Extract the [X, Y] coordinate from the center of the cell holding the provided text.  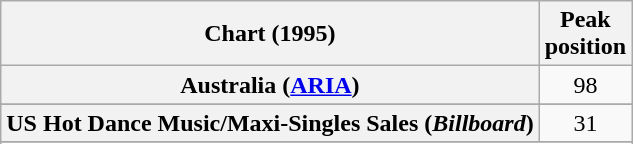
Chart (1995) [270, 34]
Peakposition [585, 34]
Australia (ARIA) [270, 85]
31 [585, 123]
US Hot Dance Music/Maxi-Singles Sales (Billboard) [270, 123]
98 [585, 85]
